Search for the cell housing the specified text and yield its (x, y) center coordinate. 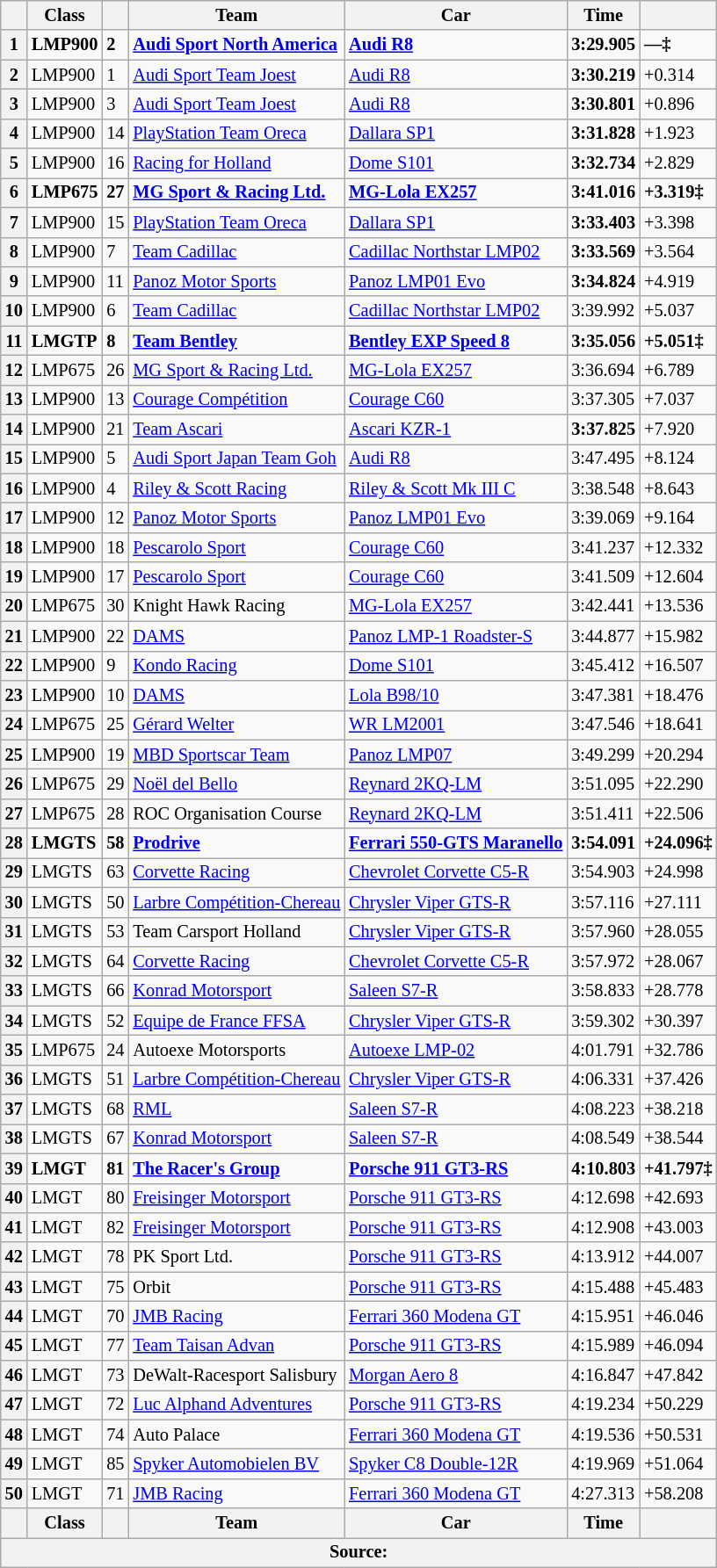
Spyker Automobielen BV (236, 1464)
3:41.016 (603, 192)
43 (14, 1287)
+58.208 (678, 1493)
4:12.698 (603, 1198)
Source: (358, 1552)
—‡ (678, 45)
3:59.302 (603, 1021)
Team Carsport Holland (236, 932)
3:47.495 (603, 459)
+38.544 (678, 1138)
77 (115, 1346)
3:51.095 (603, 784)
37 (14, 1109)
Lola B98/10 (455, 695)
+3.564 (678, 252)
3:29.905 (603, 45)
51 (115, 1080)
Ascari KZR-1 (455, 430)
+3.319‡ (678, 192)
3:49.299 (603, 755)
+50.229 (678, 1405)
3:32.734 (603, 163)
46 (14, 1376)
3:47.381 (603, 695)
Noël del Bello (236, 784)
68 (115, 1109)
+30.397 (678, 1021)
+42.693 (678, 1198)
Autoexe LMP-02 (455, 1050)
+12.604 (678, 577)
3:57.960 (603, 932)
+24.998 (678, 872)
+0.896 (678, 104)
70 (115, 1316)
The Racer's Group (236, 1168)
3:45.412 (603, 666)
+5.037 (678, 311)
85 (115, 1464)
+13.536 (678, 606)
4:15.488 (603, 1287)
4:13.912 (603, 1257)
81 (115, 1168)
Kondo Racing (236, 666)
+44.007 (678, 1257)
Prodrive (236, 843)
3:57.116 (603, 902)
3:54.903 (603, 872)
+43.003 (678, 1227)
39 (14, 1168)
48 (14, 1434)
+18.476 (678, 695)
3:42.441 (603, 606)
3:38.548 (603, 488)
+2.829 (678, 163)
Riley & Scott Mk III C (455, 488)
+7.037 (678, 400)
Gérard Welter (236, 725)
Team Taisan Advan (236, 1346)
Riley & Scott Racing (236, 488)
Luc Alphand Adventures (236, 1405)
72 (115, 1405)
+5.051‡ (678, 341)
MBD Sportscar Team (236, 755)
3:35.056 (603, 341)
+9.164 (678, 517)
+50.531 (678, 1434)
+3.398 (678, 222)
ROC Organisation Course (236, 813)
4:15.951 (603, 1316)
42 (14, 1257)
3:34.824 (603, 281)
WR LM2001 (455, 725)
3:58.833 (603, 991)
3:30.219 (603, 75)
3:33.403 (603, 222)
4:16.847 (603, 1376)
3:41.237 (603, 547)
44 (14, 1316)
Autoexe Motorsports (236, 1050)
+12.332 (678, 547)
+16.507 (678, 666)
Equipe de France FFSA (236, 1021)
4:08.223 (603, 1109)
4:19.234 (603, 1405)
58 (115, 843)
4:10.803 (603, 1168)
34 (14, 1021)
+46.046 (678, 1316)
33 (14, 991)
53 (115, 932)
+37.426 (678, 1080)
31 (14, 932)
+22.290 (678, 784)
3:39.069 (603, 517)
3:39.992 (603, 311)
4:19.536 (603, 1434)
+46.094 (678, 1346)
4:27.313 (603, 1493)
63 (115, 872)
4:01.791 (603, 1050)
+47.842 (678, 1376)
71 (115, 1493)
+6.789 (678, 370)
+24.096‡ (678, 843)
4:12.908 (603, 1227)
+32.786 (678, 1050)
Ferrari 550-GTS Maranello (455, 843)
3:57.972 (603, 961)
Bentley EXP Speed 8 (455, 341)
+15.982 (678, 636)
Knight Hawk Racing (236, 606)
78 (115, 1257)
+28.778 (678, 991)
+28.067 (678, 961)
45 (14, 1346)
23 (14, 695)
DeWalt-Racesport Salisbury (236, 1376)
38 (14, 1138)
Orbit (236, 1287)
+51.064 (678, 1464)
+1.923 (678, 134)
3:33.569 (603, 252)
64 (115, 961)
+45.483 (678, 1287)
47 (14, 1405)
Panoz LMP-1 Roadster-S (455, 636)
Spyker C8 Double-12R (455, 1464)
+0.314 (678, 75)
49 (14, 1464)
+41.797‡ (678, 1168)
3:31.828 (603, 134)
LMGTP (65, 341)
67 (115, 1138)
40 (14, 1198)
+7.920 (678, 430)
3:37.305 (603, 400)
80 (115, 1198)
32 (14, 961)
Team Bentley (236, 341)
52 (115, 1021)
4:19.969 (603, 1464)
3:30.801 (603, 104)
4:08.549 (603, 1138)
+20.294 (678, 755)
Audi Sport North America (236, 45)
3:37.825 (603, 430)
36 (14, 1080)
+4.919 (678, 281)
+18.641 (678, 725)
4:15.989 (603, 1346)
Audi Sport Japan Team Goh (236, 459)
20 (14, 606)
73 (115, 1376)
PK Sport Ltd. (236, 1257)
Team Ascari (236, 430)
3:51.411 (603, 813)
35 (14, 1050)
RML (236, 1109)
75 (115, 1287)
Courage Compétition (236, 400)
+8.643 (678, 488)
+28.055 (678, 932)
3:36.694 (603, 370)
82 (115, 1227)
Morgan Aero 8 (455, 1376)
3:47.546 (603, 725)
+38.218 (678, 1109)
+8.124 (678, 459)
3:44.877 (603, 636)
Racing for Holland (236, 163)
+22.506 (678, 813)
74 (115, 1434)
Panoz LMP07 (455, 755)
+27.111 (678, 902)
41 (14, 1227)
66 (115, 991)
Auto Palace (236, 1434)
4:06.331 (603, 1080)
3:54.091 (603, 843)
3:41.509 (603, 577)
